Find where the given text appears and provide that cell's center as (X, Y) coordinate. 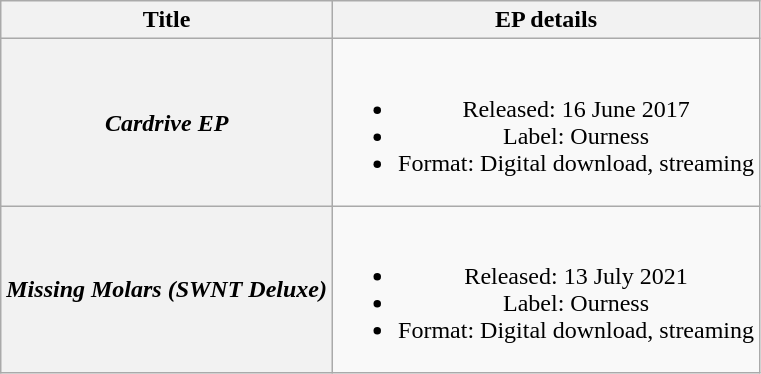
Cardrive EP (167, 122)
Missing Molars (SWNT Deluxe) (167, 290)
EP details (546, 20)
Title (167, 20)
Released: 13 July 2021Label: OurnessFormat: Digital download, streaming (546, 290)
Released: 16 June 2017Label: OurnessFormat: Digital download, streaming (546, 122)
